For the text-containing cell, return its midpoint in (x, y) coordinate format. 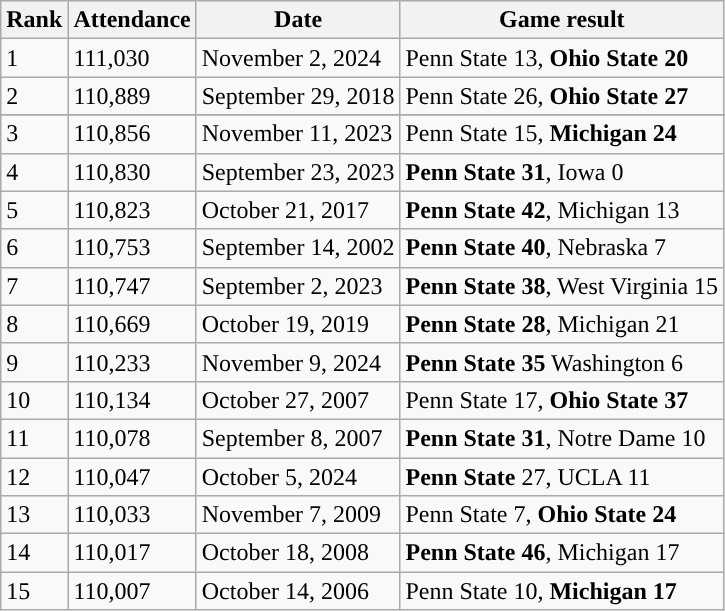
1 (34, 58)
2 (34, 96)
6 (34, 248)
15 (34, 591)
October 21, 2017 (298, 210)
110,078 (132, 438)
110,007 (132, 591)
Penn State 28, Michigan 21 (562, 324)
September 29, 2018 (298, 96)
November 9, 2024 (298, 362)
3 (34, 134)
Penn State 42, Michigan 13 (562, 210)
Penn State 10, Michigan 17 (562, 591)
Penn State 27, UCLA 11 (562, 477)
Penn State 26, Ohio State 27 (562, 96)
Penn State 35 Washington 6 (562, 362)
111,030 (132, 58)
110,856 (132, 134)
October 14, 2006 (298, 591)
8 (34, 324)
October 18, 2008 (298, 553)
110,233 (132, 362)
110,830 (132, 172)
110,747 (132, 286)
Date (298, 20)
Penn State 15, Michigan 24 (562, 134)
110,823 (132, 210)
110,669 (132, 324)
October 19, 2019 (298, 324)
110,017 (132, 553)
October 27, 2007 (298, 400)
110,047 (132, 477)
110,033 (132, 515)
November 2, 2024 (298, 58)
November 7, 2009 (298, 515)
110,753 (132, 248)
Penn State 31, Notre Dame 10 (562, 438)
9 (34, 362)
Penn State 40, Nebraska 7 (562, 248)
Penn State 31, Iowa 0 (562, 172)
4 (34, 172)
Game result (562, 20)
October 5, 2024 (298, 477)
10 (34, 400)
110,134 (132, 400)
Rank (34, 20)
Penn State 38, West Virginia 15 (562, 286)
11 (34, 438)
14 (34, 553)
Penn State 7, Ohio State 24 (562, 515)
November 11, 2023 (298, 134)
Penn State 13, Ohio State 20 (562, 58)
7 (34, 286)
September 2, 2023 (298, 286)
12 (34, 477)
13 (34, 515)
110,889 (132, 96)
Attendance (132, 20)
September 8, 2007 (298, 438)
Penn State 46, Michigan 17 (562, 553)
5 (34, 210)
Penn State 17, Ohio State 37 (562, 400)
September 14, 2002 (298, 248)
September 23, 2023 (298, 172)
